Identify which cell holds the provided text, then report its [x, y] central coordinate. 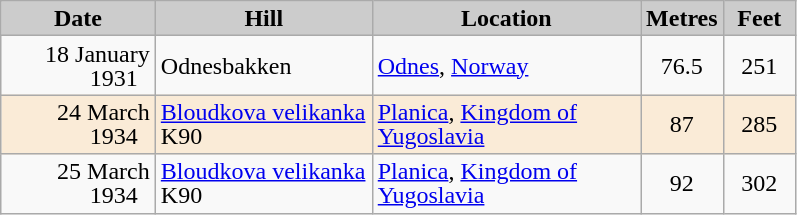
Location [506, 18]
Odnes, Norway [506, 66]
Hill [264, 18]
24 March 1934 [78, 124]
302 [759, 184]
Metres [682, 18]
92 [682, 184]
18 January 1931 [78, 66]
Feet [759, 18]
Odnesbakken [264, 66]
Date [78, 18]
251 [759, 66]
285 [759, 124]
87 [682, 124]
76.5 [682, 66]
25 March 1934 [78, 184]
